Extract the (x, y) coordinate from the center of the cell holding the provided text.  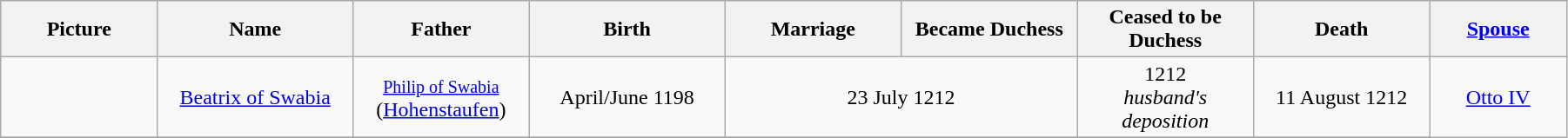
Philip of Swabia(Hohenstaufen) (441, 97)
Spouse (1498, 30)
Birth (627, 30)
Ceased to be Duchess (1165, 30)
Father (441, 30)
Beatrix of Swabia (256, 97)
Marriage (813, 30)
1212husband's deposition (1165, 97)
Picture (79, 30)
Name (256, 30)
11 August 1212 (1341, 97)
23 July 1212 (901, 97)
April/June 1198 (627, 97)
Became Duchess (989, 30)
Otto IV (1498, 97)
Death (1341, 30)
